Pinpoint the cell where the given text exists, returning its [x, y] midpoint coordinate. 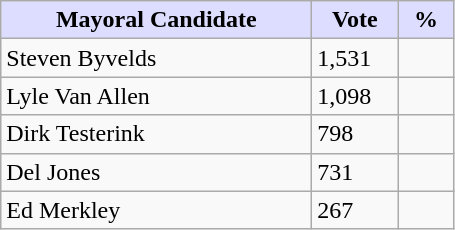
731 [355, 172]
798 [355, 134]
Lyle Van Allen [156, 96]
Mayoral Candidate [156, 20]
1,098 [355, 96]
Ed Merkley [156, 210]
Vote [355, 20]
267 [355, 210]
1,531 [355, 58]
Dirk Testerink [156, 134]
Steven Byvelds [156, 58]
Del Jones [156, 172]
% [426, 20]
